Search for the cell housing the specified text and yield its (x, y) center coordinate. 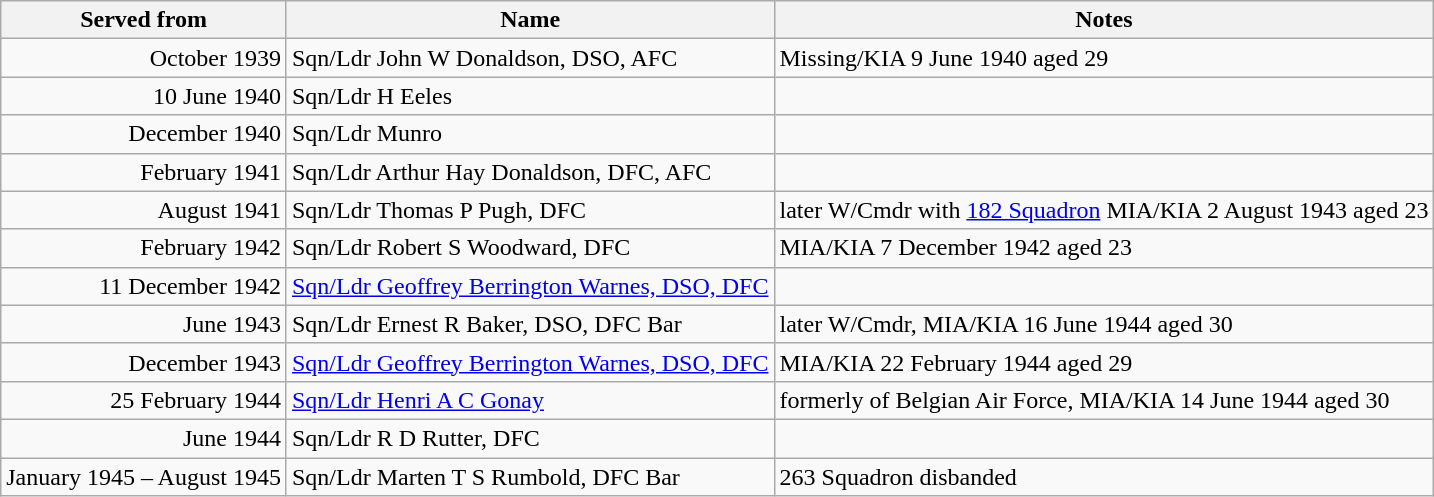
Sqn/Ldr Henri A C Gonay (530, 400)
25 February 1944 (144, 400)
11 December 1942 (144, 286)
Sqn/Ldr Ernest R Baker, DSO, DFC Bar (530, 324)
December 1943 (144, 362)
Sqn/Ldr Robert S Woodward, DFC (530, 248)
Sqn/Ldr Thomas P Pugh, DFC (530, 210)
Name (530, 20)
June 1943 (144, 324)
February 1941 (144, 172)
formerly of Belgian Air Force, MIA/KIA 14 June 1944 aged 30 (1104, 400)
10 June 1940 (144, 96)
Notes (1104, 20)
January 1945 – August 1945 (144, 477)
February 1942 (144, 248)
MIA/KIA 22 February 1944 aged 29 (1104, 362)
Sqn/Ldr H Eeles (530, 96)
Sqn/Ldr Munro (530, 134)
Served from (144, 20)
MIA/KIA 7 December 1942 aged 23 (1104, 248)
Missing/KIA 9 June 1940 aged 29 (1104, 58)
Sqn/Ldr Marten T S Rumbold, DFC Bar (530, 477)
263 Squadron disbanded (1104, 477)
Sqn/Ldr Arthur Hay Donaldson, DFC, AFC (530, 172)
August 1941 (144, 210)
Sqn/Ldr R D Rutter, DFC (530, 438)
October 1939 (144, 58)
later W/Cmdr, MIA/KIA 16 June 1944 aged 30 (1104, 324)
Sqn/Ldr John W Donaldson, DSO, AFC (530, 58)
December 1940 (144, 134)
June 1944 (144, 438)
later W/Cmdr with 182 Squadron MIA/KIA 2 August 1943 aged 23 (1104, 210)
